Search for the cell housing the specified text and yield its (X, Y) center coordinate. 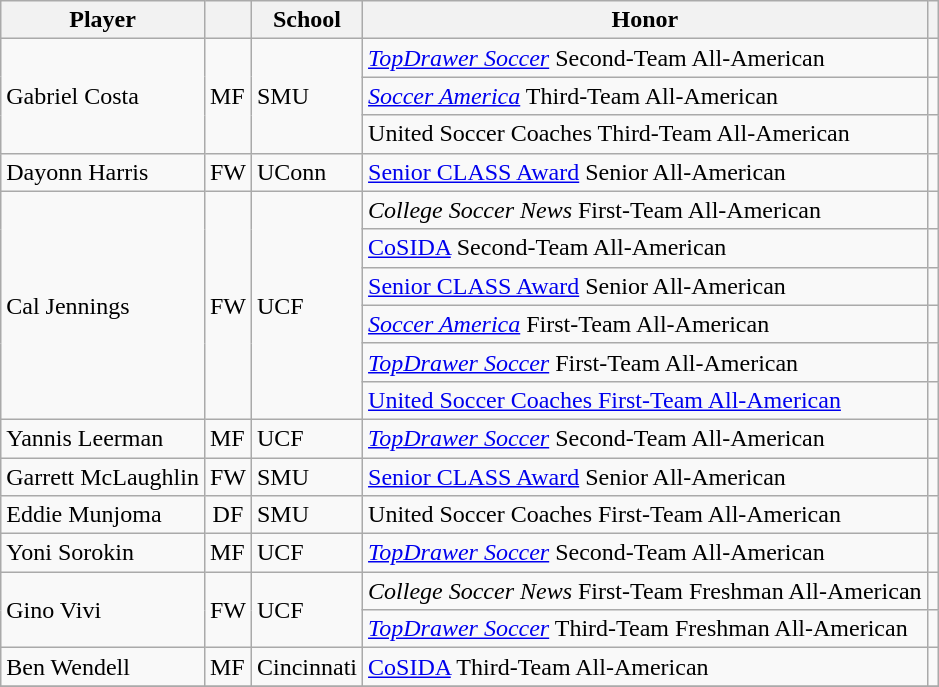
Gino Vivi (103, 610)
College Soccer News First-Team Freshman All-American (646, 591)
Garrett McLaughlin (103, 477)
Soccer America First-Team All-American (646, 324)
Soccer America Third-Team All-American (646, 96)
College Soccer News First-Team All-American (646, 210)
CoSIDA Second-Team All-American (646, 248)
Gabriel Costa (103, 96)
Cincinnati (306, 667)
DF (228, 515)
TopDrawer Soccer First-Team All-American (646, 362)
Honor (646, 20)
Eddie Munjoma (103, 515)
UConn (306, 172)
Ben Wendell (103, 667)
Yannis Leerman (103, 438)
Yoni Sorokin (103, 553)
CoSIDA Third-Team All-American (646, 667)
Cal Jennings (103, 305)
United Soccer Coaches Third-Team All-American (646, 134)
Dayonn Harris (103, 172)
TopDrawer Soccer Third-Team Freshman All-American (646, 629)
School (306, 20)
Player (103, 20)
